Pinpoint the cell where the given text exists, returning its [x, y] midpoint coordinate. 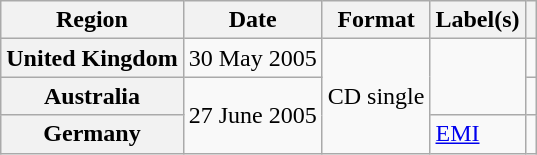
27 June 2005 [252, 115]
Label(s) [478, 20]
EMI [478, 134]
CD single [376, 96]
Region [92, 20]
United Kingdom [92, 58]
Australia [92, 96]
Date [252, 20]
Germany [92, 134]
30 May 2005 [252, 58]
Format [376, 20]
